Return the (x, y) coordinate for the center point of the cell that contains the specified text.  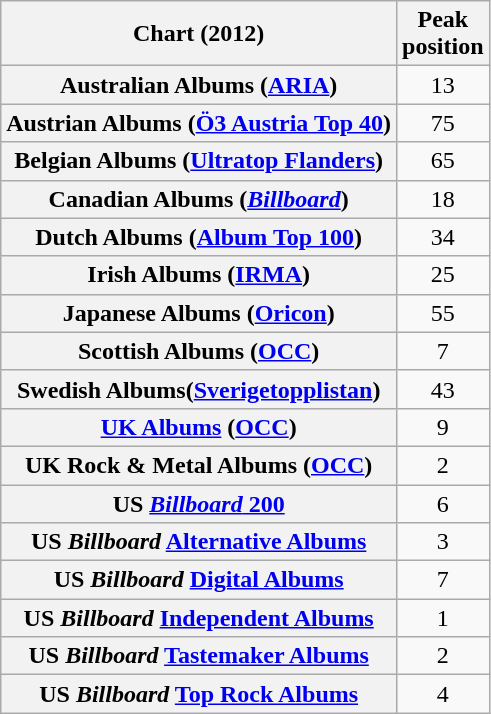
Peakposition (443, 34)
Australian Albums (ARIA) (199, 85)
Austrian Albums (Ö3 Austria Top 40) (199, 123)
Irish Albums (IRMA) (199, 275)
18 (443, 199)
US Billboard Alternative Albums (199, 542)
9 (443, 427)
US Billboard Tastemaker Albums (199, 656)
25 (443, 275)
US Billboard Independent Albums (199, 618)
75 (443, 123)
UK Rock & Metal Albums (OCC) (199, 465)
Swedish Albums(Sverigetopplistan) (199, 389)
Dutch Albums (Album Top 100) (199, 237)
US Billboard Digital Albums (199, 580)
Japanese Albums (Oricon) (199, 313)
4 (443, 694)
3 (443, 542)
55 (443, 313)
43 (443, 389)
UK Albums (OCC) (199, 427)
1 (443, 618)
Belgian Albums (Ultratop Flanders) (199, 161)
Canadian Albums (Billboard) (199, 199)
US Billboard Top Rock Albums (199, 694)
6 (443, 503)
US Billboard 200 (199, 503)
Scottish Albums (OCC) (199, 351)
13 (443, 85)
34 (443, 237)
Chart (2012) (199, 34)
65 (443, 161)
